Return the [x, y] coordinate for the center point of the cell that contains the specified text.  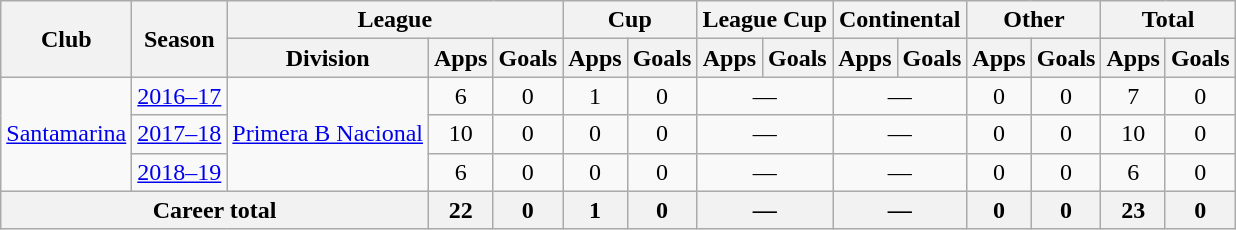
Cup [630, 20]
Total [1168, 20]
Career total [215, 210]
League [395, 20]
Club [66, 39]
Division [328, 58]
7 [1133, 96]
Primera B Nacional [328, 134]
2018–19 [180, 172]
League Cup [765, 20]
Santamarina [66, 134]
Other [1034, 20]
22 [461, 210]
Season [180, 39]
2017–18 [180, 134]
2016–17 [180, 96]
23 [1133, 210]
Continental [900, 20]
